Capture the cell that displays the provided text and extract its (X, Y) central coordinate. 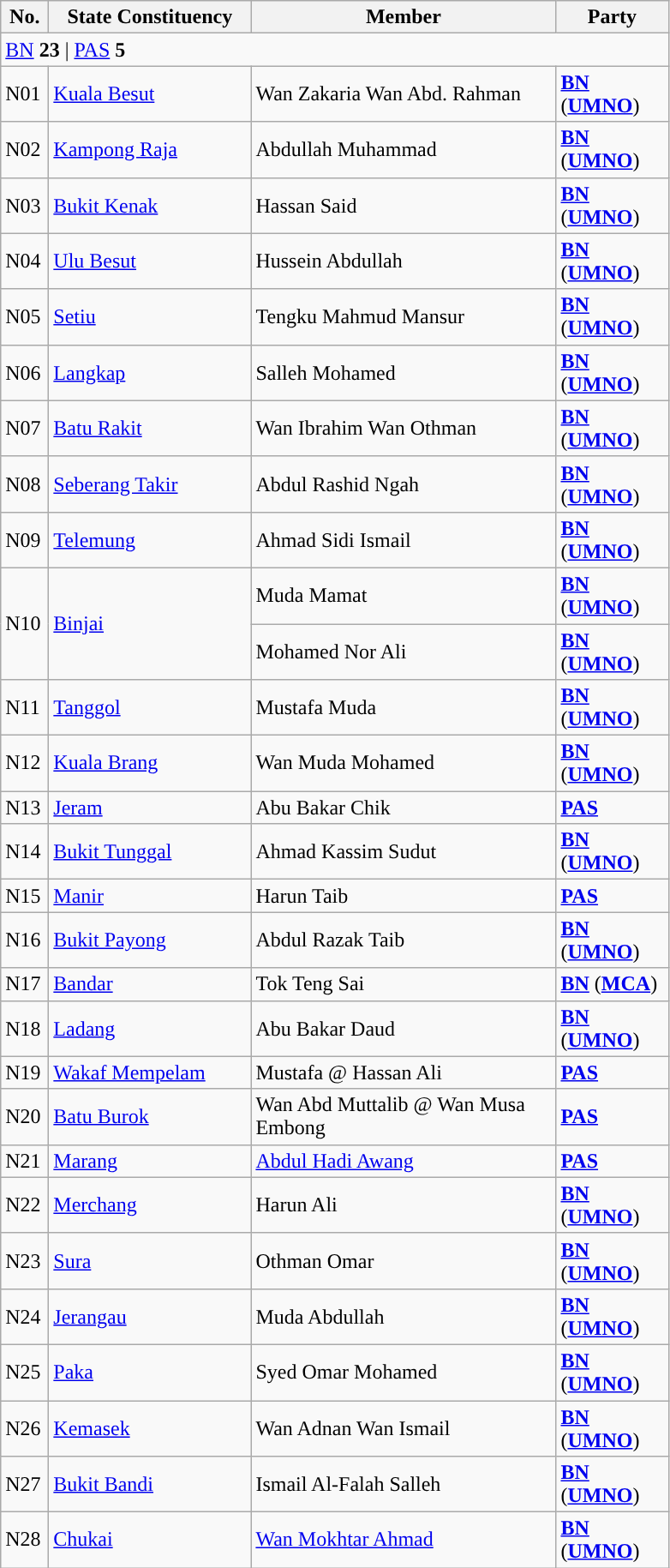
Merchang (150, 1205)
N19 (25, 1072)
Abu Bakar Chik (404, 808)
Wakaf Mempelam (150, 1072)
N14 (25, 852)
Mustafa @ Hassan Ali (404, 1072)
Hussein Abdullah (404, 261)
Jeram (150, 808)
Abdul Hadi Awang (404, 1161)
Batu Rakit (150, 429)
Hassan Said (404, 206)
Wan Muda Mohamed (404, 763)
N12 (25, 763)
N06 (25, 372)
Kemasek (150, 1428)
N07 (25, 429)
N08 (25, 484)
N21 (25, 1161)
Ahmad Sidi Ismail (404, 540)
N15 (25, 896)
N04 (25, 261)
Ahmad Kassim Sudut (404, 852)
N03 (25, 206)
Tanggol (150, 708)
Wan Ibrahim Wan Othman (404, 429)
Tengku Mahmud Mansur (404, 317)
Wan Adnan Wan Ismail (404, 1428)
State Constituency (150, 17)
N24 (25, 1317)
Party (612, 17)
Ulu Besut (150, 261)
Wan Abd Muttalib @ Wan Musa Embong (404, 1116)
Muda Abdullah (404, 1317)
Telemung (150, 540)
Mohamed Nor Ali (404, 652)
N25 (25, 1372)
Kuala Besut (150, 94)
N22 (25, 1205)
Syed Omar Mohamed (404, 1372)
BN (MCA) (612, 984)
N20 (25, 1116)
N17 (25, 984)
No. (25, 17)
Bukit Tunggal (150, 852)
N10 (25, 623)
Wan Zakaria Wan Abd. Rahman (404, 94)
Mustafa Muda (404, 708)
BN 23 | PAS 5 (334, 50)
Jerangau (150, 1317)
Kuala Brang (150, 763)
Ismail Al-Falah Salleh (404, 1485)
Abdul Rashid Ngah (404, 484)
Sura (150, 1260)
N13 (25, 808)
Tok Teng Sai (404, 984)
N27 (25, 1485)
Harun Taib (404, 896)
Setiu (150, 317)
Ladang (150, 1029)
N16 (25, 940)
Marang (150, 1161)
N26 (25, 1428)
Kampong Raja (150, 149)
Member (404, 17)
Othman Omar (404, 1260)
Abdullah Muhammad (404, 149)
Manir (150, 896)
Harun Ali (404, 1205)
Chukai (150, 1540)
N28 (25, 1540)
N09 (25, 540)
Abu Bakar Daud (404, 1029)
Muda Mamat (404, 595)
Seberang Takir (150, 484)
N18 (25, 1029)
Bukit Bandi (150, 1485)
Langkap (150, 372)
Bukit Kenak (150, 206)
Abdul Razak Taib (404, 940)
N23 (25, 1260)
Wan Mokhtar Ahmad (404, 1540)
N01 (25, 94)
N11 (25, 708)
N05 (25, 317)
Paka (150, 1372)
Bandar (150, 984)
Binjai (150, 623)
Salleh Mohamed (404, 372)
Bukit Payong (150, 940)
N02 (25, 149)
Batu Burok (150, 1116)
